Return (X, Y) of the center of cell containing provided text 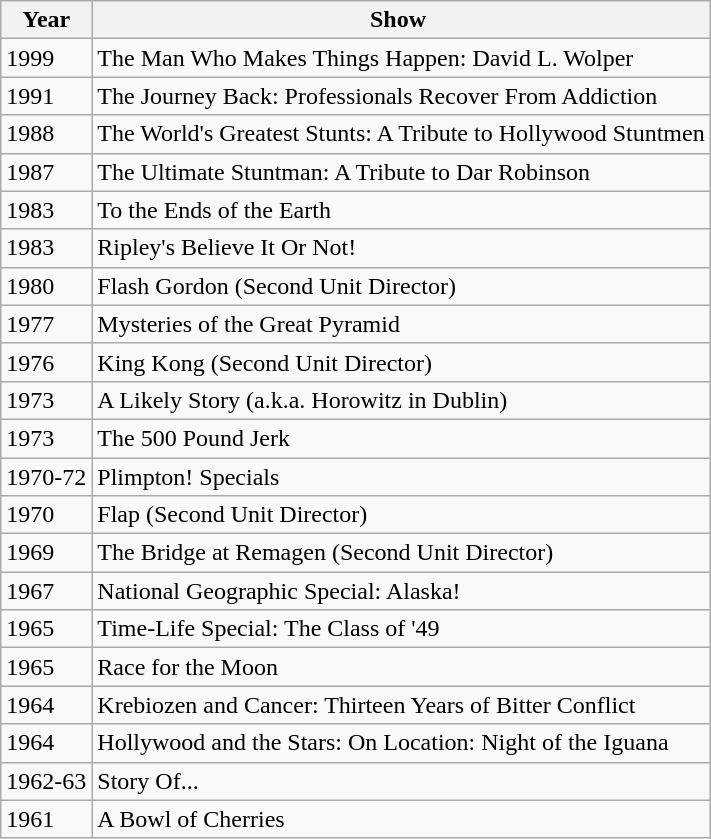
Plimpton! Specials (401, 477)
1962-63 (46, 781)
Hollywood and the Stars: On Location: Night of the Iguana (401, 743)
The Bridge at Remagen (Second Unit Director) (401, 553)
1977 (46, 324)
Year (46, 20)
1999 (46, 58)
1976 (46, 362)
1988 (46, 134)
1980 (46, 286)
National Geographic Special: Alaska! (401, 591)
A Likely Story (a.k.a. Horowitz in Dublin) (401, 400)
The 500 Pound Jerk (401, 438)
Story Of... (401, 781)
Race for the Moon (401, 667)
The Ultimate Stuntman: A Tribute to Dar Robinson (401, 172)
King Kong (Second Unit Director) (401, 362)
The Journey Back: Professionals Recover From Addiction (401, 96)
1961 (46, 819)
Flash Gordon (Second Unit Director) (401, 286)
Ripley's Believe It Or Not! (401, 248)
Mysteries of the Great Pyramid (401, 324)
1970-72 (46, 477)
A Bowl of Cherries (401, 819)
Time-Life Special: The Class of '49 (401, 629)
1970 (46, 515)
1991 (46, 96)
To the Ends of the Earth (401, 210)
The World's Greatest Stunts: A Tribute to Hollywood Stuntmen (401, 134)
Show (401, 20)
Krebiozen and Cancer: Thirteen Years of Bitter Conflict (401, 705)
1969 (46, 553)
Flap (Second Unit Director) (401, 515)
1967 (46, 591)
1987 (46, 172)
The Man Who Makes Things Happen: David L. Wolper (401, 58)
